Capture the cell that displays the provided text and extract its [x, y] central coordinate. 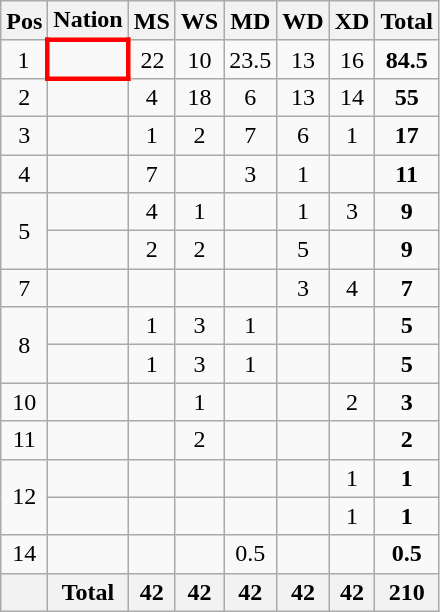
17 [407, 135]
WS [199, 21]
55 [407, 97]
Pos [24, 21]
12 [24, 497]
XD [352, 21]
MD [250, 21]
8 [24, 345]
WD [303, 21]
18 [199, 97]
84.5 [407, 59]
23.5 [250, 59]
16 [352, 59]
MS [152, 21]
Nation [88, 21]
22 [152, 59]
210 [407, 592]
